Search for the cell housing the specified text and yield its (x, y) center coordinate. 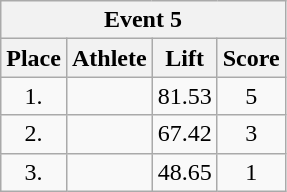
48.65 (184, 172)
Place (34, 58)
2. (34, 134)
67.42 (184, 134)
1. (34, 96)
1 (251, 172)
3. (34, 172)
3 (251, 134)
Score (251, 58)
Athlete (109, 58)
81.53 (184, 96)
Lift (184, 58)
5 (251, 96)
Event 5 (143, 20)
